Locate the cell with the specified text and output its [X, Y] center coordinate. 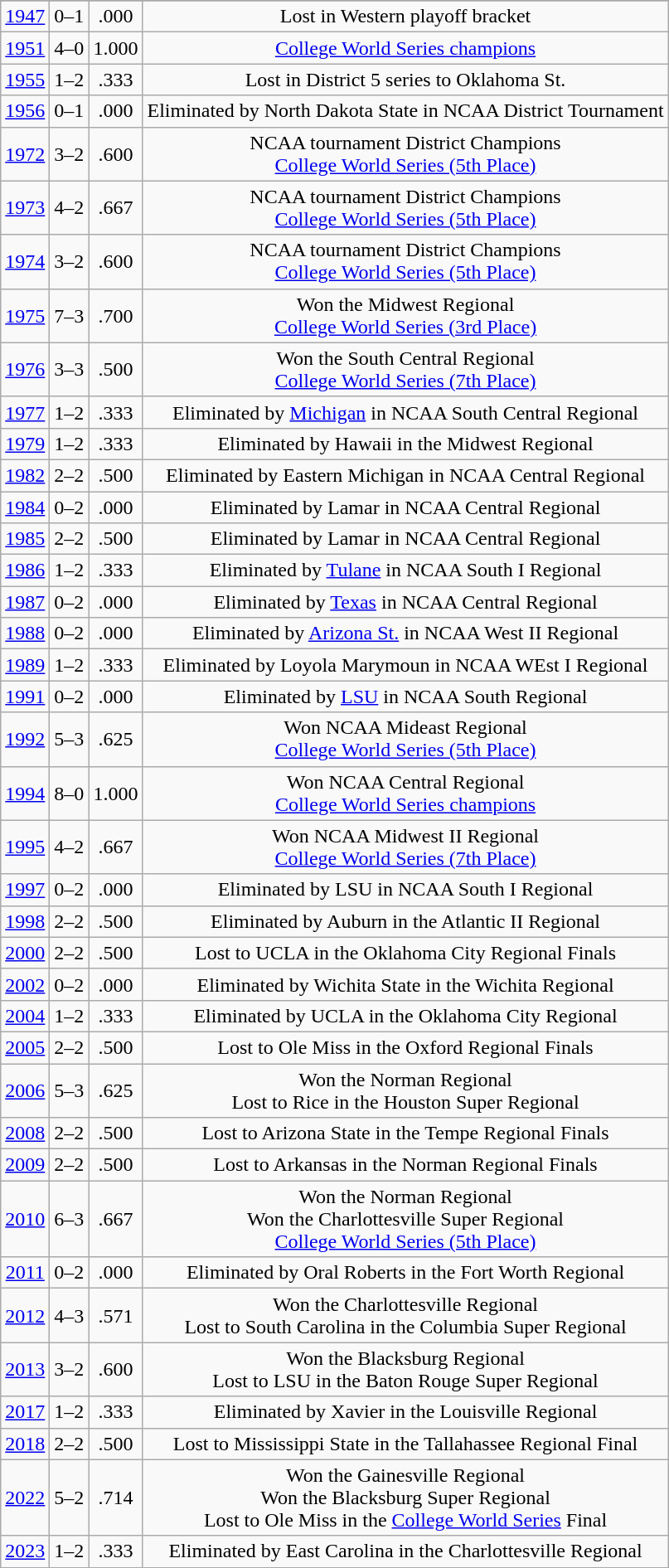
2011 [25, 1273]
Eliminated by East Carolina in the Charlottesville Regional [405, 1551]
Won NCAA Midwest II Regional College World Series (7th Place) [405, 847]
2022 [25, 1498]
Eliminated by LSU in NCAA South I Regional [405, 890]
.714 [116, 1498]
Eliminated by Arizona St. in NCAA West II Regional [405, 634]
Eliminated by Michigan in NCAA South Central Regional [405, 412]
1991 [25, 697]
1947 [25, 17]
5–2 [70, 1498]
Eliminated by LSU in NCAA South Regional [405, 697]
.571 [116, 1315]
Eliminated by Loyola Marymoun in NCAA WEst I Regional [405, 665]
Eliminated by Auburn in the Atlantic II Regional [405, 921]
8–0 [70, 793]
1985 [25, 539]
2005 [25, 1047]
Eliminated by Tulane in NCAA South I Regional [405, 570]
Lost to Mississippi State in the Tallahassee Regional Final [405, 1444]
1973 [25, 207]
1979 [25, 444]
Lost in District 5 series to Oklahoma St. [405, 80]
2002 [25, 984]
2017 [25, 1412]
1997 [25, 890]
Won the Norman Regional Lost to Rice in the Houston Super Regional [405, 1090]
Won the Gainesville RegionalWon the Blacksburg Super RegionalLost to Ole Miss in the College World Series Final [405, 1498]
1987 [25, 602]
Eliminated by Hawaii in the Midwest Regional [405, 444]
2013 [25, 1370]
2010 [25, 1219]
Lost in Western playoff bracket [405, 17]
2000 [25, 953]
1986 [25, 570]
1989 [25, 665]
Won the Charlottesville RegionalLost to South Carolina in the Columbia Super Regional [405, 1315]
2023 [25, 1551]
1998 [25, 921]
Lost to UCLA in the Oklahoma City Regional Finals [405, 953]
1995 [25, 847]
Won the Midwest Regional College World Series (3rd Place) [405, 315]
1992 [25, 740]
1976 [25, 370]
6–3 [70, 1219]
Eliminated by Eastern Michigan in NCAA Central Regional [405, 475]
Eliminated by Texas in NCAA Central Regional [405, 602]
4–3 [70, 1315]
7–3 [70, 315]
4–0 [70, 48]
1951 [25, 48]
2009 [25, 1165]
2008 [25, 1134]
Lost to Ole Miss in the Oxford Regional Finals [405, 1047]
1982 [25, 475]
1975 [25, 315]
1984 [25, 507]
Lost to Arkansas in the Norman Regional Finals [405, 1165]
Eliminated by UCLA in the Oklahoma City Regional [405, 1016]
Won NCAA Central Regional College World Series champions [405, 793]
College World Series champions [405, 48]
2012 [25, 1315]
2018 [25, 1444]
3–3 [70, 370]
Lost to Arizona State in the Tempe Regional Finals [405, 1134]
2004 [25, 1016]
.700 [116, 315]
1977 [25, 412]
1972 [25, 154]
Won NCAA Mideast RegionalCollege World Series (5th Place) [405, 740]
Won the South Central Regional College World Series (7th Place) [405, 370]
1956 [25, 111]
1955 [25, 80]
Eliminated by Xavier in the Louisville Regional [405, 1412]
Won the Norman RegionalWon the Charlottesville Super RegionalCollege World Series (5th Place) [405, 1219]
Eliminated by North Dakota State in NCAA District Tournament [405, 111]
Eliminated by Wichita State in the Wichita Regional [405, 984]
2006 [25, 1090]
Eliminated by Oral Roberts in the Fort Worth Regional [405, 1273]
Won the Blacksburg RegionalLost to LSU in the Baton Rouge Super Regional [405, 1370]
1994 [25, 793]
1974 [25, 262]
1988 [25, 634]
